Provide the (x, y) coordinate of the cell's center where the given text is located.  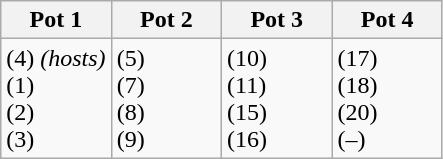
(17) (18) (20) (–) (387, 98)
Pot 4 (387, 20)
Pot 1 (56, 20)
Pot 3 (277, 20)
(4) (hosts) (1) (2) (3) (56, 98)
(5) (7) (8) (9) (166, 98)
Pot 2 (166, 20)
(10) (11) (15) (16) (277, 98)
